Extract the [X, Y] coordinate from the center of the cell holding the provided text.  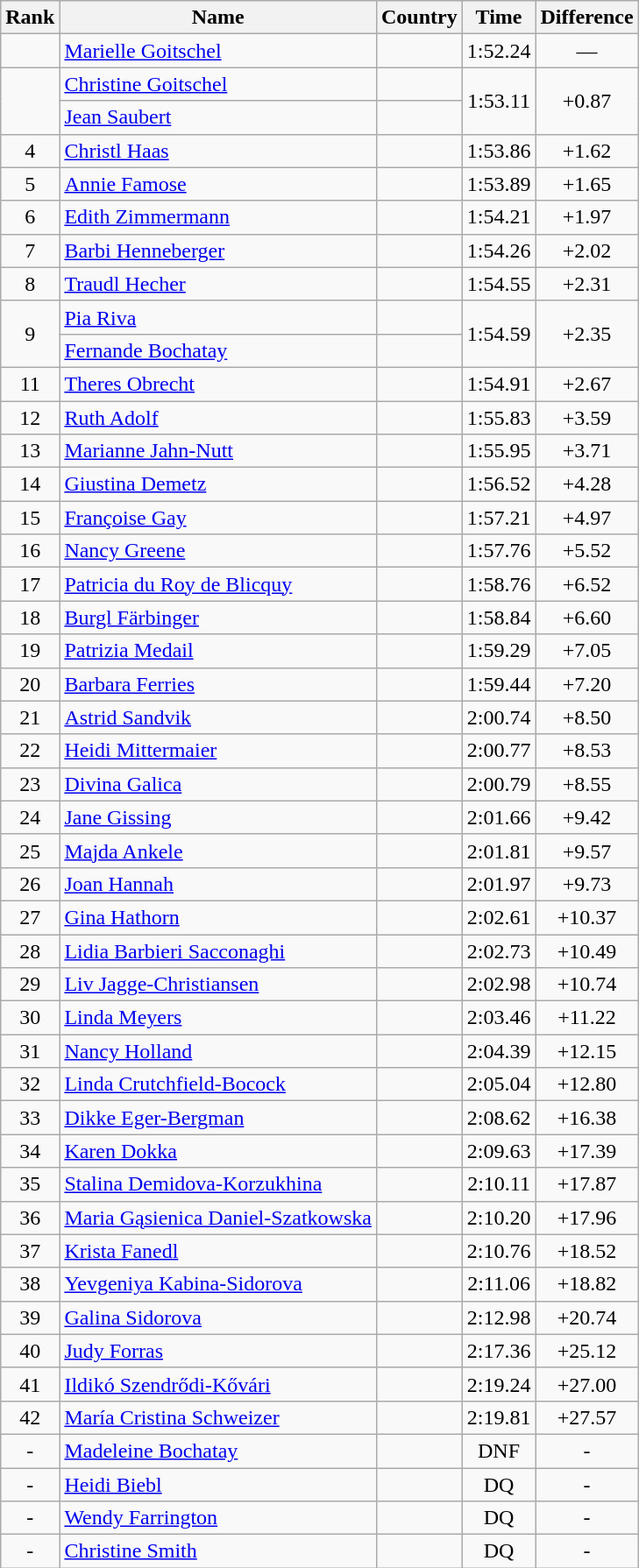
2:00.79 [499, 784]
Nancy Holland [218, 1051]
2:05.04 [499, 1084]
+9.57 [587, 851]
20 [30, 684]
Rank [30, 18]
1:53.86 [499, 151]
1:58.76 [499, 584]
2:12.98 [499, 1317]
Nancy Greene [218, 551]
5 [30, 184]
Madeleine Bochatay [218, 1451]
+2.35 [587, 334]
+20.74 [587, 1317]
36 [30, 1218]
Edith Zimmermann [218, 217]
Galina Sidorova [218, 1317]
Divina Galica [218, 784]
Ildikó Szendrődi-Kővári [218, 1384]
39 [30, 1317]
+10.49 [587, 950]
Lidia Barbieri Sacconaghi [218, 950]
Majda Ankele [218, 851]
Heidi Biebl [218, 1485]
42 [30, 1417]
2:00.74 [499, 717]
+3.59 [587, 418]
2:02.98 [499, 985]
+17.39 [587, 1151]
Marianne Jahn-Nutt [218, 451]
1:58.84 [499, 618]
+17.87 [587, 1184]
2:02.61 [499, 917]
11 [30, 384]
14 [30, 484]
+0.87 [587, 101]
Françoise Gay [218, 518]
Annie Famose [218, 184]
Liv Jagge-Christiansen [218, 985]
Country [419, 18]
2:10.11 [499, 1184]
1:52.24 [499, 51]
Maria Gąsienica Daniel-Szatkowska [218, 1218]
Marielle Goitschel [218, 51]
1:54.26 [499, 251]
1:53.89 [499, 184]
+27.57 [587, 1417]
+25.12 [587, 1351]
2:03.46 [499, 1018]
25 [30, 851]
1:59.29 [499, 651]
12 [30, 418]
18 [30, 618]
1:57.21 [499, 518]
23 [30, 784]
Wendy Farrington [218, 1518]
24 [30, 817]
+7.20 [587, 684]
1:54.21 [499, 217]
2:19.81 [499, 1417]
28 [30, 950]
+9.73 [587, 884]
+3.71 [587, 451]
37 [30, 1251]
2:02.73 [499, 950]
Traudl Hecher [218, 284]
+4.28 [587, 484]
Linda Crutchfield-Bocock [218, 1084]
9 [30, 334]
Name [218, 18]
Christine Smith [218, 1551]
19 [30, 651]
+10.37 [587, 917]
1:54.91 [499, 384]
+2.02 [587, 251]
1:54.55 [499, 284]
Time [499, 18]
16 [30, 551]
8 [30, 284]
+9.42 [587, 817]
4 [30, 151]
+4.97 [587, 518]
+8.53 [587, 751]
Barbi Henneberger [218, 251]
2:00.77 [499, 751]
+1.97 [587, 217]
Dikke Eger-Bergman [218, 1118]
DNF [499, 1451]
+18.52 [587, 1251]
1:53.11 [499, 101]
+16.38 [587, 1118]
21 [30, 717]
Jane Gissing [218, 817]
Heidi Mittermaier [218, 751]
7 [30, 251]
+10.74 [587, 985]
Krista Fanedl [218, 1251]
+6.60 [587, 618]
Burgl Färbinger [218, 618]
Gina Hathorn [218, 917]
+8.50 [587, 717]
Ruth Adolf [218, 418]
+1.62 [587, 151]
2:17.36 [499, 1351]
Pia Riva [218, 317]
+1.65 [587, 184]
+2.31 [587, 284]
26 [30, 884]
6 [30, 217]
+12.80 [587, 1084]
1:59.44 [499, 684]
Stalina Demidova-Korzukhina [218, 1184]
+12.15 [587, 1051]
Yevgeniya Kabina-Sidorova [218, 1284]
15 [30, 518]
2:10.76 [499, 1251]
2:01.81 [499, 851]
María Cristina Schweizer [218, 1417]
2:10.20 [499, 1218]
2:11.06 [499, 1284]
+11.22 [587, 1018]
Christl Haas [218, 151]
1:55.95 [499, 451]
2:04.39 [499, 1051]
34 [30, 1151]
2:01.66 [499, 817]
Difference [587, 18]
+2.67 [587, 384]
+7.05 [587, 651]
Linda Meyers [218, 1018]
— [587, 51]
2:01.97 [499, 884]
Patrizia Medail [218, 651]
+5.52 [587, 551]
1:56.52 [499, 484]
22 [30, 751]
Fernande Bochatay [218, 350]
Judy Forras [218, 1351]
Barbara Ferries [218, 684]
1:57.76 [499, 551]
2:09.63 [499, 1151]
13 [30, 451]
+18.82 [587, 1284]
Theres Obrecht [218, 384]
38 [30, 1284]
1:55.83 [499, 418]
35 [30, 1184]
Patricia du Roy de Blicquy [218, 584]
2:19.24 [499, 1384]
+27.00 [587, 1384]
Astrid Sandvik [218, 717]
30 [30, 1018]
+6.52 [587, 584]
41 [30, 1384]
17 [30, 584]
Karen Dokka [218, 1151]
Joan Hannah [218, 884]
29 [30, 985]
+8.55 [587, 784]
2:08.62 [499, 1118]
1:54.59 [499, 334]
Giustina Demetz [218, 484]
40 [30, 1351]
Jean Saubert [218, 117]
31 [30, 1051]
Christine Goitschel [218, 84]
27 [30, 917]
+17.96 [587, 1218]
32 [30, 1084]
33 [30, 1118]
